Locate the cell with the specified text and output its (X, Y) center coordinate. 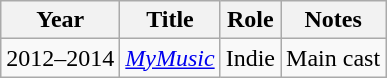
Year (60, 20)
MyMusic (170, 58)
Notes (334, 20)
Main cast (334, 58)
Title (170, 20)
2012–2014 (60, 58)
Role (250, 20)
Indie (250, 58)
